From the cell containing the given text, extract its center point as (X, Y) coordinate. 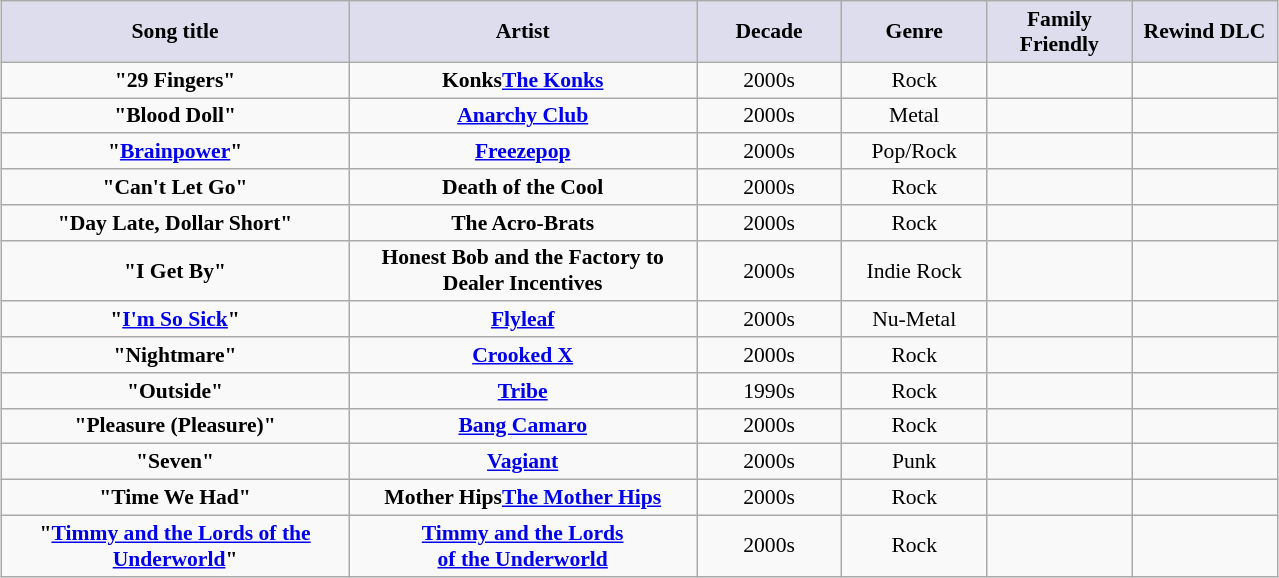
Decade (768, 32)
Bang Camaro (523, 426)
"I Get By" (175, 270)
"Outside" (175, 390)
"Day Late, Dollar Short" (175, 222)
Anarchy Club (523, 116)
The Acro-Brats (523, 222)
Song title (175, 32)
"Blood Doll" (175, 116)
Timmy and the Lords of the Underworld (523, 546)
Mother HipsThe Mother Hips (523, 497)
Flyleaf (523, 319)
Pop/Rock (914, 151)
"Timmy and the Lords of the Underworld" (175, 546)
Freezepop (523, 151)
Honest Bob and the Factory to Dealer Incentives (523, 270)
KonksThe Konks (523, 80)
Tribe (523, 390)
"Pleasure (Pleasure)" (175, 426)
"29 Fingers" (175, 80)
Vagiant (523, 462)
"Seven" (175, 462)
Death of the Cool (523, 187)
"Can't Let Go" (175, 187)
Artist (523, 32)
Rewind DLC (1204, 32)
"Brainpower" (175, 151)
Family Friendly (1060, 32)
"I'm So Sick" (175, 319)
Genre (914, 32)
"Time We Had" (175, 497)
Indie Rock (914, 270)
Nu-Metal (914, 319)
"Nightmare" (175, 355)
Punk (914, 462)
1990s (768, 390)
Metal (914, 116)
Crooked X (523, 355)
